Provide the (x, y) coordinate of the cell's center where the given text is located.  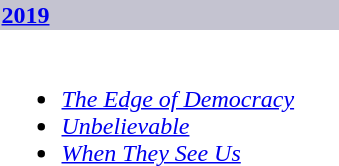
2019 (170, 15)
